Return (X, Y) of the center of cell containing provided text 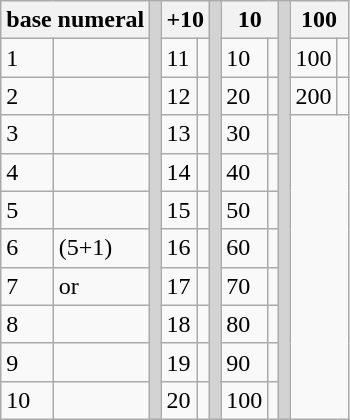
17 (180, 286)
base numeral (76, 20)
80 (244, 324)
40 (244, 172)
50 (244, 210)
16 (180, 248)
70 (244, 286)
90 (244, 362)
8 (27, 324)
4 (27, 172)
60 (244, 248)
200 (314, 96)
3 (27, 134)
(5+1) (102, 248)
11 (180, 58)
12 (180, 96)
2 (27, 96)
13 (180, 134)
15 (180, 210)
+10 (186, 20)
19 (180, 362)
18 (180, 324)
or (102, 286)
7 (27, 286)
30 (244, 134)
5 (27, 210)
9 (27, 362)
6 (27, 248)
14 (180, 172)
1 (27, 58)
